Locate the cell with the specified text and output its [x, y] center coordinate. 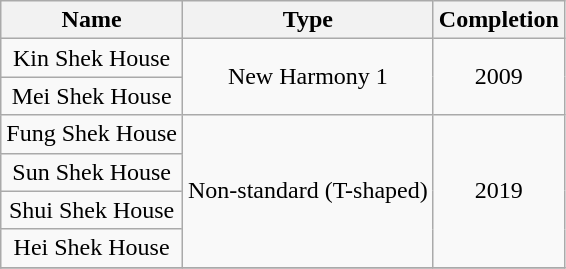
Fung Shek House [92, 134]
Completion [498, 20]
Type [308, 20]
Mei Shek House [92, 96]
Hei Shek House [92, 248]
New Harmony 1 [308, 77]
2009 [498, 77]
Shui Shek House [92, 210]
Kin Shek House [92, 58]
Sun Shek House [92, 172]
Non-standard (T-shaped) [308, 191]
Name [92, 20]
2019 [498, 191]
